Determine the (x, y) coordinate at the center of the cell enclosing the given text.  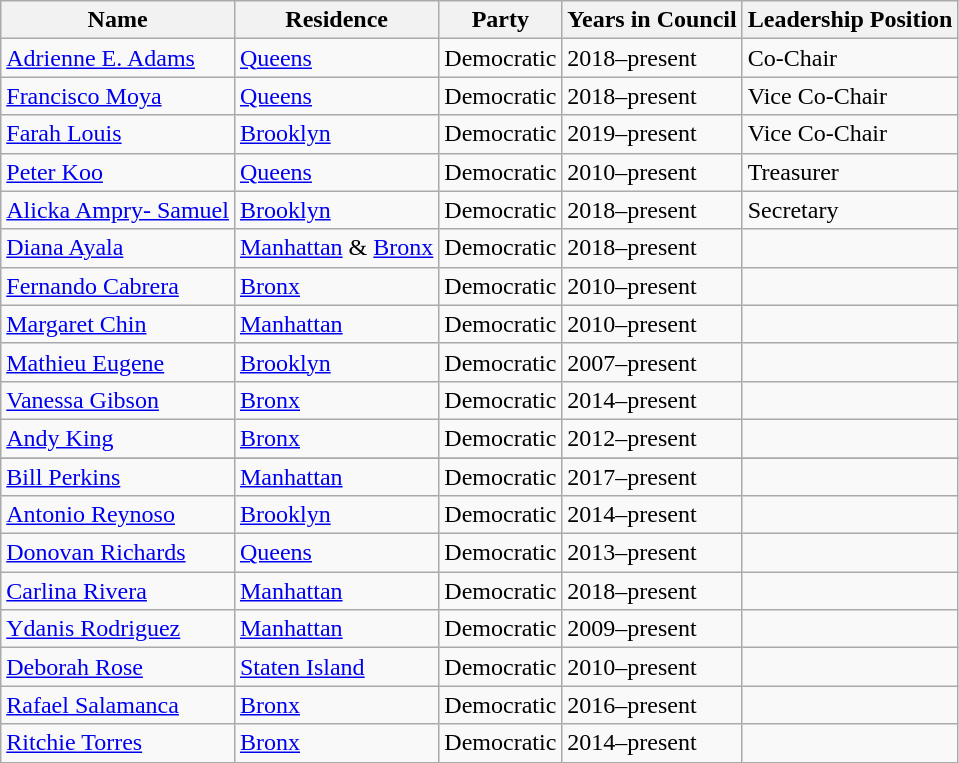
2012–present (652, 438)
Bill Perkins (118, 477)
2009–present (652, 629)
Treasurer (850, 172)
2016–present (652, 705)
Residence (336, 20)
2017–present (652, 477)
Margaret Chin (118, 324)
Andy King (118, 438)
Secretary (850, 210)
Francisco Moya (118, 96)
Mathieu Eugene (118, 362)
2013–present (652, 553)
Ritchie Torres (118, 743)
Rafael Salamanca (118, 705)
Ydanis Rodriguez (118, 629)
Fernando Cabrera (118, 286)
Years in Council (652, 20)
2007–present (652, 362)
Antonio Reynoso (118, 515)
Alicka Ampry- Samuel (118, 210)
Peter Koo (118, 172)
Party (500, 20)
Carlina Rivera (118, 591)
Farah Louis (118, 134)
Diana Ayala (118, 248)
2019–present (652, 134)
Deborah Rose (118, 667)
Name (118, 20)
Vanessa Gibson (118, 400)
Adrienne E. Adams (118, 58)
Co-Chair (850, 58)
Donovan Richards (118, 553)
Staten Island (336, 667)
Leadership Position (850, 20)
Manhattan & Bronx (336, 248)
